Return (X, Y) of the center of cell containing provided text 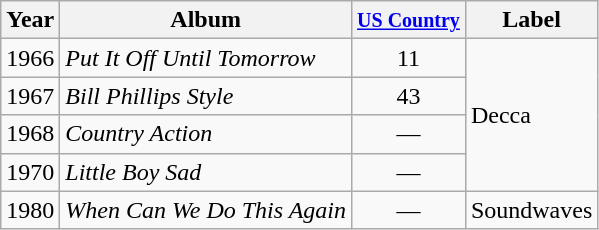
Put It Off Until Tomorrow (206, 58)
US Country (409, 20)
1980 (30, 210)
11 (409, 58)
1966 (30, 58)
Bill Phillips Style (206, 96)
43 (409, 96)
Label (531, 20)
1970 (30, 172)
Album (206, 20)
1967 (30, 96)
Country Action (206, 134)
Decca (531, 115)
Year (30, 20)
Soundwaves (531, 210)
1968 (30, 134)
Little Boy Sad (206, 172)
When Can We Do This Again (206, 210)
